Output the (x, y) coordinate of the center of the cell containing the given text.  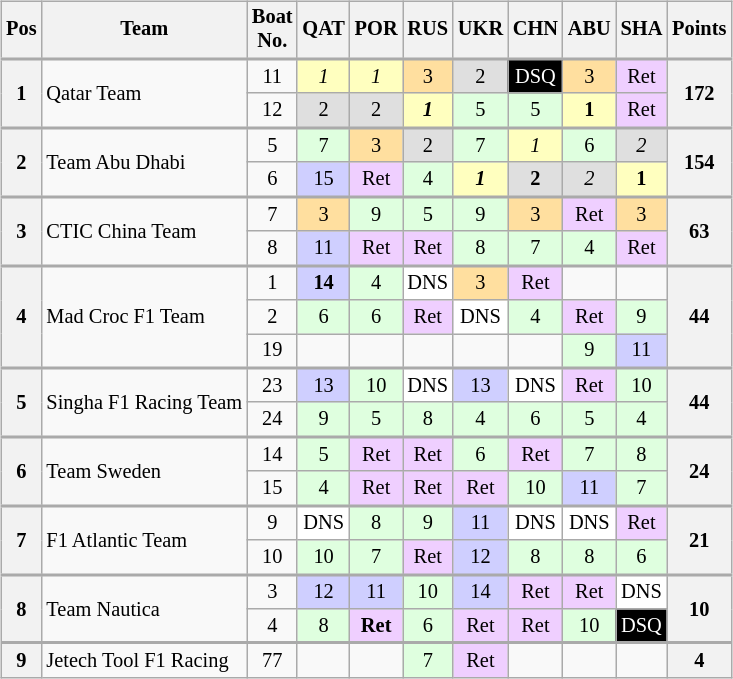
Team (144, 30)
Mad Croc F1 Team (144, 316)
Qatar Team (144, 94)
POR (376, 30)
Jetech Tool F1 Racing (144, 660)
21 (699, 540)
154 (699, 162)
Pos (21, 30)
RUS (427, 30)
63 (699, 232)
CTIC China Team (144, 232)
23 (272, 385)
SHA (642, 30)
Points (699, 30)
UKR (480, 30)
Team Sweden (144, 472)
QAT (323, 30)
Singha F1 Racing Team (144, 402)
BoatNo. (272, 30)
77 (272, 660)
Team Abu Dhabi (144, 162)
Team Nautica (144, 608)
F1 Atlantic Team (144, 540)
172 (699, 94)
19 (272, 351)
CHN (536, 30)
ABU (590, 30)
